Pinpoint the cell where the given text exists, returning its [X, Y] midpoint coordinate. 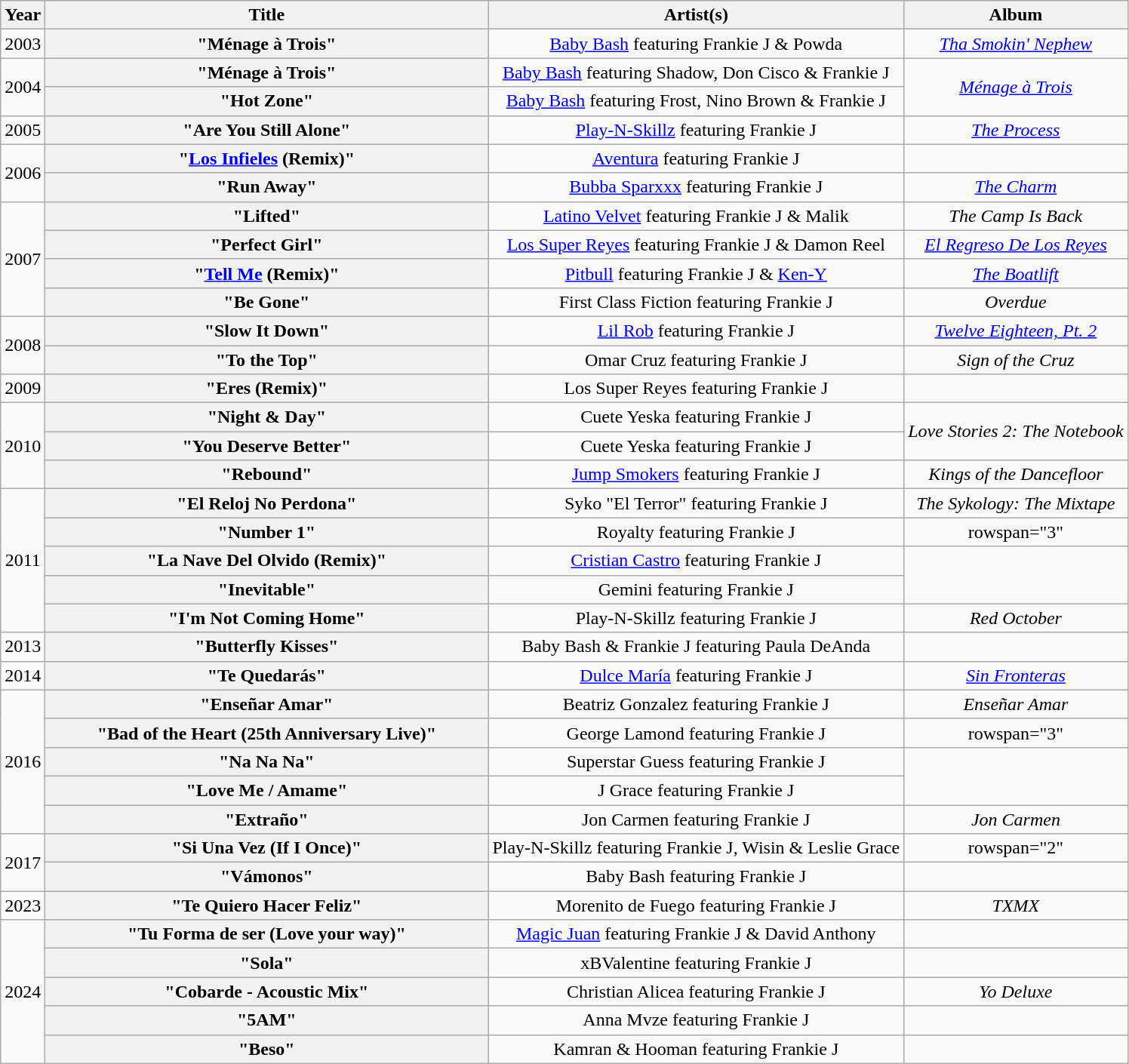
"Slow It Down" [267, 331]
"Vámonos" [267, 877]
2005 [23, 130]
"Si Una Vez (If I Once)" [267, 848]
"Beso" [267, 1049]
George Lamond featuring Frankie J [696, 733]
"El Reloj No Perdona" [267, 503]
Jon Carmen [1016, 819]
El Regreso De Los Reyes [1016, 244]
Sin Fronteras [1016, 675]
"Perfect Girl" [267, 244]
"Be Gone" [267, 302]
The Boatlift [1016, 273]
Twelve Eighteen, Pt. 2 [1016, 331]
Sign of the Cruz [1016, 360]
TXMX [1016, 906]
Bubba Sparxxx featuring Frankie J [696, 187]
The Camp Is Back [1016, 216]
Tha Smokin' Nephew [1016, 44]
Aventura featuring Frankie J [696, 158]
"Na Na Na" [267, 761]
"Los Infieles (Remix)" [267, 158]
The Charm [1016, 187]
Beatriz Gonzalez featuring Frankie J [696, 704]
Baby Bash featuring Frankie J & Powda [696, 44]
"Eres (Remix)" [267, 389]
"Rebound" [267, 475]
Yo Deluxe [1016, 992]
Album [1016, 15]
Syko "El Terror" featuring Frankie J [696, 503]
2017 [23, 863]
"Lifted" [267, 216]
The Process [1016, 130]
"Hot Zone" [267, 101]
Year [23, 15]
Royalty featuring Frankie J [696, 532]
Anna Mvze featuring Frankie J [696, 1020]
"Butterfly Kisses" [267, 647]
The Sykology: The Mixtape [1016, 503]
"Number 1" [267, 532]
"Night & Day" [267, 417]
2016 [23, 761]
Dulce María featuring Frankie J [696, 675]
Baby Bash featuring Frankie J [696, 877]
Kings of the Dancefloor [1016, 475]
Play-N-Skillz featuring Frankie J, Wisin & Leslie Grace [696, 848]
J Grace featuring Frankie J [696, 790]
Kamran & Hooman featuring Frankie J [696, 1049]
2008 [23, 345]
2003 [23, 44]
Magic Juan featuring Frankie J & David Anthony [696, 934]
2011 [23, 561]
"Run Away" [267, 187]
2023 [23, 906]
"Tu Forma de ser (Love your way)" [267, 934]
Gemini featuring Frankie J [696, 589]
"Sola" [267, 963]
2004 [23, 87]
"Tell Me (Remix)" [267, 273]
2007 [23, 259]
Los Super Reyes featuring Frankie J [696, 389]
xBValentine featuring Frankie J [696, 963]
Red October [1016, 618]
"Are You Still Alone" [267, 130]
"5AM" [267, 1020]
"I'm Not Coming Home" [267, 618]
"Bad of the Heart (25th Anniversary Live)" [267, 733]
2010 [23, 446]
First Class Fiction featuring Frankie J [696, 302]
Christian Alicea featuring Frankie J [696, 992]
2013 [23, 647]
Jon Carmen featuring Frankie J [696, 819]
"To the Top" [267, 360]
2009 [23, 389]
2024 [23, 992]
2006 [23, 173]
"La Nave Del Olvido (Remix)" [267, 561]
"Cobarde - Acoustic Mix" [267, 992]
"Extraño" [267, 819]
Ménage à Trois [1016, 87]
Love Stories 2: The Notebook [1016, 432]
Title [267, 15]
Lil Rob featuring Frankie J [696, 331]
Omar Cruz featuring Frankie J [696, 360]
Morenito de Fuego featuring Frankie J [696, 906]
rowspan="2" [1016, 848]
Cristian Castro featuring Frankie J [696, 561]
Overdue [1016, 302]
Baby Bash featuring Shadow, Don Cisco & Frankie J [696, 72]
Pitbull featuring Frankie J & Ken-Y [696, 273]
Latino Velvet featuring Frankie J & Malik [696, 216]
Artist(s) [696, 15]
Enseñar Amar [1016, 704]
Baby Bash featuring Frost, Nino Brown & Frankie J [696, 101]
2014 [23, 675]
"You Deserve Better" [267, 446]
Baby Bash & Frankie J featuring Paula DeAnda [696, 647]
Jump Smokers featuring Frankie J [696, 475]
Los Super Reyes featuring Frankie J & Damon Reel [696, 244]
"Te Quiero Hacer Feliz" [267, 906]
Superstar Guess featuring Frankie J [696, 761]
"Enseñar Amar" [267, 704]
"Te Quedarás" [267, 675]
"Inevitable" [267, 589]
"Love Me / Amame" [267, 790]
